Scan for the cell matching the given text and deliver its (X, Y) coordinate at center. 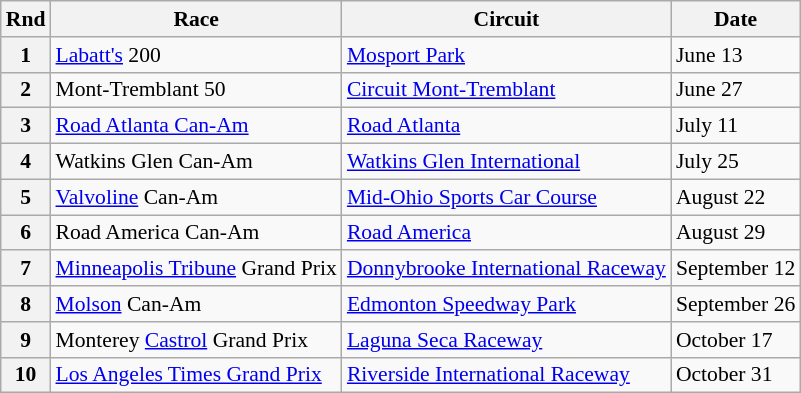
October 17 (736, 340)
9 (26, 340)
Riverside International Raceway (506, 375)
Edmonton Speedway Park (506, 304)
6 (26, 233)
Mont-Tremblant 50 (196, 90)
Donnybrooke International Raceway (506, 269)
7 (26, 269)
Mosport Park (506, 55)
2 (26, 90)
Watkins Glen Can-Am (196, 162)
Valvoline Can-Am (196, 197)
4 (26, 162)
Watkins Glen International (506, 162)
Road America (506, 233)
Circuit (506, 19)
August 22 (736, 197)
September 26 (736, 304)
8 (26, 304)
October 31 (736, 375)
Circuit Mont-Tremblant (506, 90)
Labatt's 200 (196, 55)
Molson Can-Am (196, 304)
Los Angeles Times Grand Prix (196, 375)
July 25 (736, 162)
10 (26, 375)
July 11 (736, 126)
Minneapolis Tribune Grand Prix (196, 269)
Laguna Seca Raceway (506, 340)
5 (26, 197)
3 (26, 126)
1 (26, 55)
Mid-Ohio Sports Car Course (506, 197)
September 12 (736, 269)
June 27 (736, 90)
Road Atlanta Can-Am (196, 126)
Monterey Castrol Grand Prix (196, 340)
Road America Can-Am (196, 233)
Rnd (26, 19)
Road Atlanta (506, 126)
June 13 (736, 55)
Race (196, 19)
Date (736, 19)
August 29 (736, 233)
